Capture the cell that displays the provided text and extract its [x, y] central coordinate. 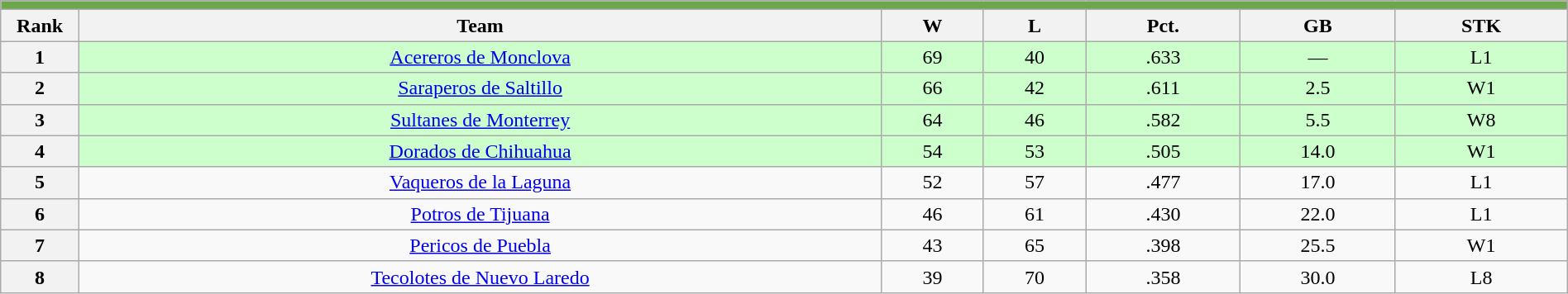
Team [480, 26]
66 [933, 88]
.505 [1163, 151]
2 [40, 88]
Pct. [1163, 26]
GB [1318, 26]
25.5 [1318, 245]
.633 [1163, 57]
30.0 [1318, 277]
3 [40, 120]
40 [1035, 57]
69 [933, 57]
57 [1035, 183]
43 [933, 245]
Rank [40, 26]
Potros de Tijuana [480, 214]
17.0 [1318, 183]
.398 [1163, 245]
6 [40, 214]
14.0 [1318, 151]
53 [1035, 151]
Pericos de Puebla [480, 245]
.430 [1163, 214]
Sultanes de Monterrey [480, 120]
L [1035, 26]
22.0 [1318, 214]
64 [933, 120]
8 [40, 277]
61 [1035, 214]
54 [933, 151]
70 [1035, 277]
Tecolotes de Nuevo Laredo [480, 277]
5 [40, 183]
1 [40, 57]
.477 [1163, 183]
2.5 [1318, 88]
52 [933, 183]
42 [1035, 88]
.582 [1163, 120]
STK [1481, 26]
5.5 [1318, 120]
— [1318, 57]
Dorados de Chihuahua [480, 151]
.358 [1163, 277]
Vaqueros de la Laguna [480, 183]
L8 [1481, 277]
Acereros de Monclova [480, 57]
W8 [1481, 120]
39 [933, 277]
.611 [1163, 88]
4 [40, 151]
7 [40, 245]
W [933, 26]
Saraperos de Saltillo [480, 88]
65 [1035, 245]
